From the cell containing the given text, extract its center point as [x, y] coordinate. 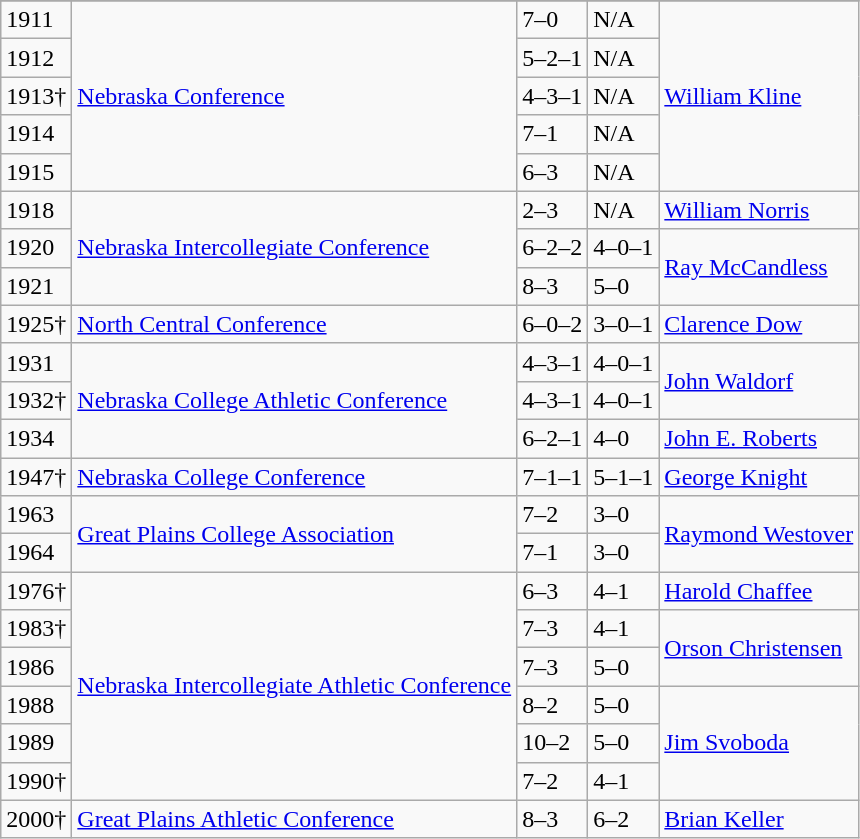
1931 [36, 362]
1990† [36, 781]
2000† [36, 819]
1988 [36, 705]
1913† [36, 96]
6–2–1 [552, 438]
Jim Svoboda [759, 743]
8–2 [552, 705]
5–1–1 [624, 477]
1918 [36, 210]
1911 [36, 20]
1915 [36, 172]
5–2–1 [552, 58]
William Norris [759, 210]
1963 [36, 515]
John Waldorf [759, 381]
6–2 [624, 819]
1976† [36, 591]
1964 [36, 553]
1921 [36, 286]
North Central Conference [294, 324]
Nebraska Intercollegiate Conference [294, 248]
1932† [36, 400]
William Kline [759, 96]
1934 [36, 438]
Clarence Dow [759, 324]
Brian Keller [759, 819]
6–0–2 [552, 324]
John E. Roberts [759, 438]
Nebraska College Athletic Conference [294, 400]
Orson Christensen [759, 648]
7–0 [552, 20]
George Knight [759, 477]
Ray McCandless [759, 267]
Nebraska Intercollegiate Athletic Conference [294, 686]
4–0 [624, 438]
Nebraska College Conference [294, 477]
7–1–1 [552, 477]
Great Plains College Association [294, 534]
1989 [36, 743]
1925† [36, 324]
1947† [36, 477]
1920 [36, 248]
6–2–2 [552, 248]
3–0–1 [624, 324]
1912 [36, 58]
Nebraska Conference [294, 96]
2–3 [552, 210]
10–2 [552, 743]
1914 [36, 134]
1986 [36, 667]
1983† [36, 629]
Harold Chaffee [759, 591]
Raymond Westover [759, 534]
Great Plains Athletic Conference [294, 819]
